Detect which cell encompasses the target text, then output its (x, y) center coordinate. 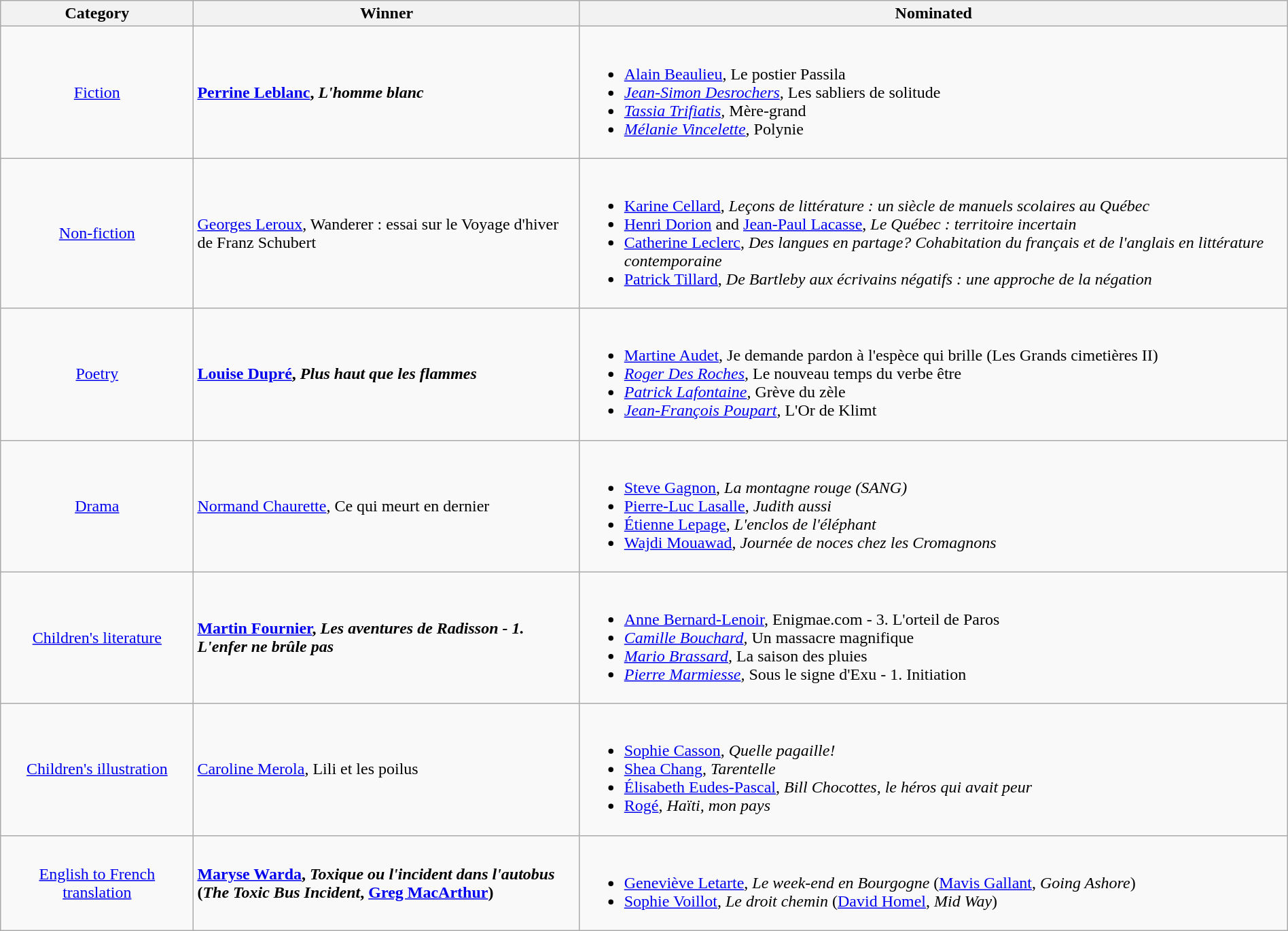
Maryse Warda, Toxique ou l'incident dans l'autobus (The Toxic Bus Incident, Greg MacArthur) (387, 883)
Children's illustration (97, 769)
Alain Beaulieu, Le postier PassilaJean-Simon Desrochers, Les sabliers de solitudeTassia Trifiatis, Mère-grandMélanie Vincelette, Polynie (933, 92)
Category (97, 14)
Georges Leroux, Wanderer : essai sur le Voyage d'hiver de Franz Schubert (387, 234)
Normand Chaurette, Ce qui meurt en dernier (387, 506)
Caroline Merola, Lili et les poilus (387, 769)
Winner (387, 14)
Sophie Casson, Quelle pagaille!Shea Chang, TarentelleÉlisabeth Eudes-Pascal, Bill Chocottes, le héros qui avait peurRogé, Haïti, mon pays (933, 769)
Children's literature (97, 638)
English to French translation (97, 883)
Martin Fournier, Les aventures de Radisson - 1. L'enfer ne brûle pas (387, 638)
Geneviève Letarte, Le week-end en Bourgogne (Mavis Gallant, Going Ashore)Sophie Voillot, Le droit chemin (David Homel, Mid Way) (933, 883)
Fiction (97, 92)
Poetry (97, 374)
Perrine Leblanc, L'homme blanc (387, 92)
Non-fiction (97, 234)
Drama (97, 506)
Nominated (933, 14)
Louise Dupré, Plus haut que les flammes (387, 374)
